Pinpoint the cell where the given text exists, returning its [x, y] midpoint coordinate. 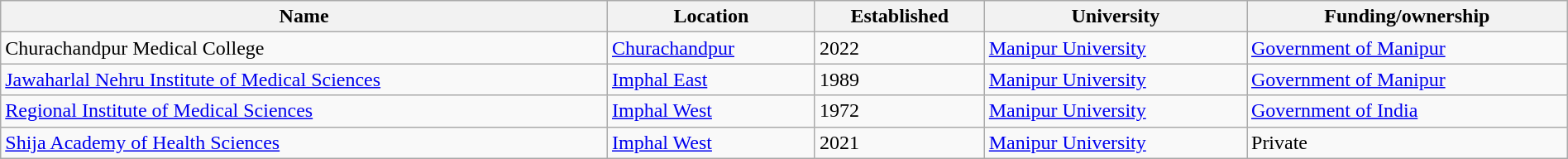
1989 [900, 79]
Churachandpur [711, 48]
2022 [900, 48]
University [1115, 17]
Imphal East [711, 79]
2021 [900, 142]
Government of India [1408, 111]
Name [304, 17]
Churachandpur Medical College [304, 48]
Established [900, 17]
Private [1408, 142]
Funding/ownership [1408, 17]
1972 [900, 111]
Regional Institute of Medical Sciences [304, 111]
Jawaharlal Nehru Institute of Medical Sciences [304, 79]
Location [711, 17]
Shija Academy of Health Sciences [304, 142]
